For the text-containing cell, return its midpoint in [x, y] coordinate format. 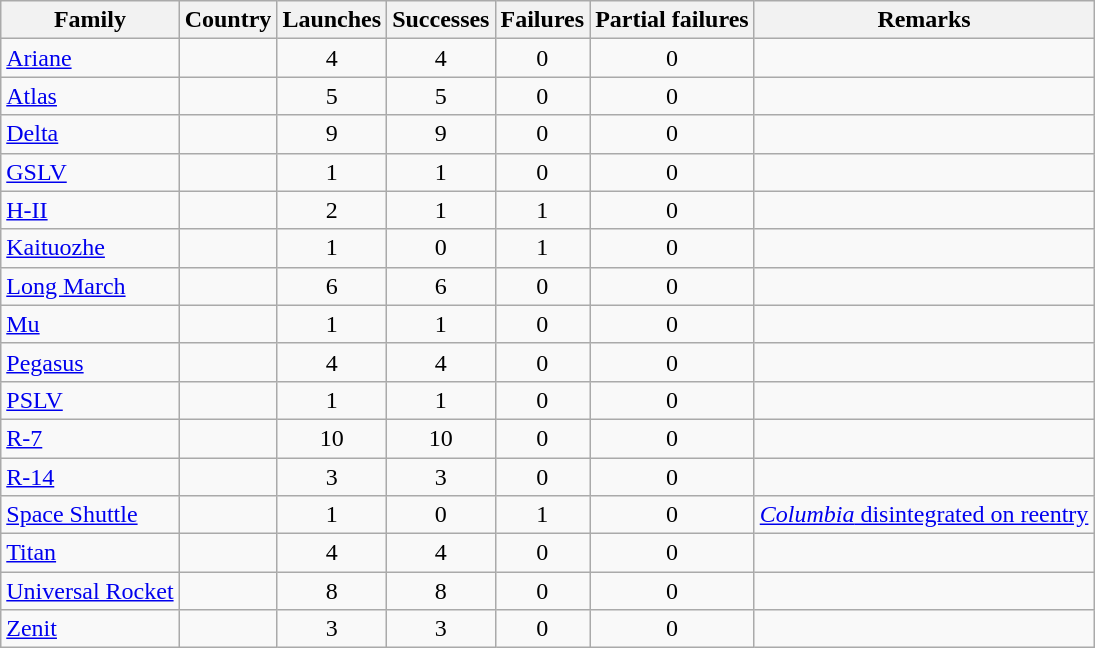
Space Shuttle [90, 515]
Zenit [90, 629]
Failures [542, 20]
GSLV [90, 172]
Successes [441, 20]
R-14 [90, 477]
H-II [90, 210]
Delta [90, 134]
Launches [332, 20]
Mu [90, 324]
PSLV [90, 400]
Remarks [924, 20]
Titan [90, 553]
Atlas [90, 96]
2 [332, 210]
Long March [90, 286]
Ariane [90, 58]
Universal Rocket [90, 591]
Columbia disintegrated on reentry [924, 515]
Pegasus [90, 362]
Kaituozhe [90, 248]
Partial failures [672, 20]
Country [228, 20]
Family [90, 20]
R-7 [90, 438]
